Pinpoint the cell where the given text exists, returning its [X, Y] midpoint coordinate. 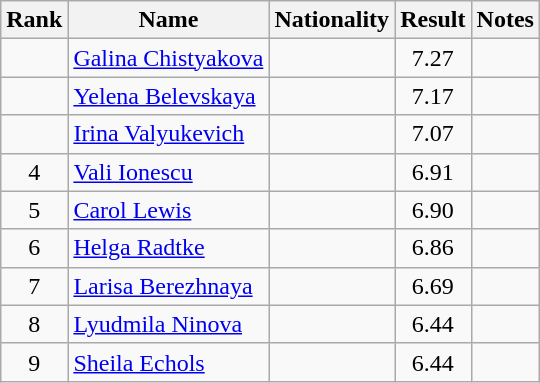
6.69 [433, 286]
Result [433, 20]
7.07 [433, 134]
Sheila Echols [168, 362]
Galina Chistyakova [168, 58]
8 [34, 324]
Carol Lewis [168, 210]
5 [34, 210]
Name [168, 20]
Helga Radtke [168, 248]
Nationality [332, 20]
Lyudmila Ninova [168, 324]
6.91 [433, 172]
Irina Valyukevich [168, 134]
6.86 [433, 248]
Larisa Berezhnaya [168, 286]
7 [34, 286]
Vali Ionescu [168, 172]
Notes [505, 20]
9 [34, 362]
Rank [34, 20]
7.17 [433, 96]
6.90 [433, 210]
7.27 [433, 58]
Yelena Belevskaya [168, 96]
6 [34, 248]
4 [34, 172]
